Find where the given text appears and provide that cell's center as [x, y] coordinate. 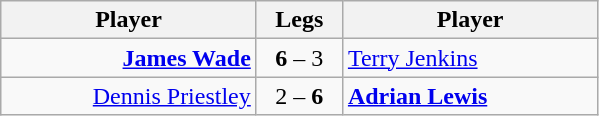
6 – 3 [299, 58]
James Wade [129, 58]
Adrian Lewis [470, 96]
Terry Jenkins [470, 58]
2 – 6 [299, 96]
Legs [299, 20]
Dennis Priestley [129, 96]
